For the text-containing cell, return its midpoint in (x, y) coordinate format. 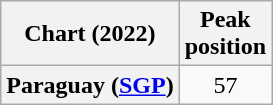
Paraguay (SGP) (90, 85)
57 (225, 85)
Chart (2022) (90, 34)
Peakposition (225, 34)
